Pinpoint the cell where the given text exists, returning its (X, Y) midpoint coordinate. 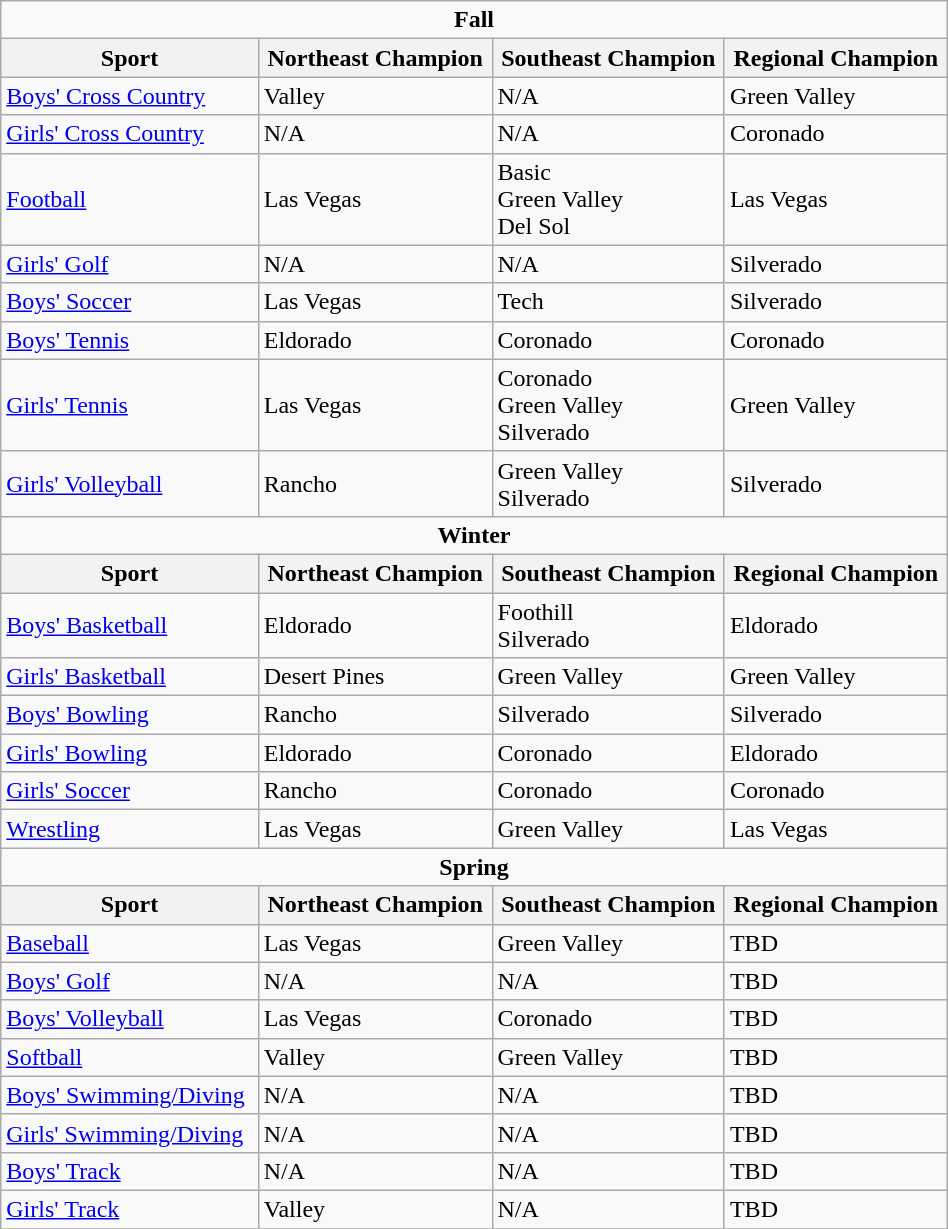
Girls' Swimming/Diving (130, 1133)
CoronadoGreen ValleySilverado (608, 405)
Boys' Soccer (130, 302)
Boys' Track (130, 1171)
Tech (608, 302)
Boys' Golf (130, 981)
Winter (474, 535)
Green ValleySilverado (608, 484)
Baseball (130, 943)
Girls' Track (130, 1209)
Girls' Soccer (130, 791)
Football (130, 199)
Boys' Volleyball (130, 1019)
Girls' Tennis (130, 405)
FoothillSilverado (608, 624)
Desert Pines (375, 677)
Girls' Golf (130, 264)
Fall (474, 20)
Softball (130, 1057)
Boys' Tennis (130, 340)
Wrestling (130, 829)
Spring (474, 867)
Boys' Basketball (130, 624)
Girls' Volleyball (130, 484)
Boys' Cross Country (130, 96)
Boys' Bowling (130, 715)
Girls' Cross Country (130, 134)
Girls' Bowling (130, 753)
Girls' Basketball (130, 677)
BasicGreen ValleyDel Sol (608, 199)
Boys' Swimming/Diving (130, 1095)
